Pinpoint the cell where the given text exists, returning its [x, y] midpoint coordinate. 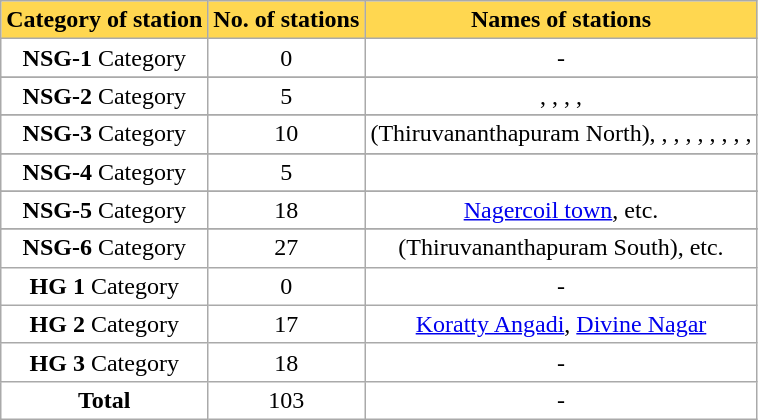
, , , , [561, 96]
Names of stations [561, 20]
HG 2 Category [104, 324]
17 [286, 324]
HG 3 Category [104, 362]
Category of station [104, 20]
103 [286, 400]
10 [286, 134]
NSG-6 Category [104, 248]
Koratty Angadi, Divine Nagar [561, 324]
(Thiruvananthapuram North), , , , , , , , , [561, 134]
Nagercoil town, etc. [561, 210]
NSG-2 Category [104, 96]
NSG-5 Category [104, 210]
(Thiruvananthapuram South), etc. [561, 248]
NSG-3 Category [104, 134]
HG 1 Category [104, 286]
27 [286, 248]
NSG-4 Category [104, 172]
NSG-1 Category [104, 58]
Total [104, 400]
No. of stations [286, 20]
